Return the [X, Y] coordinate for the center point of the cell that contains the specified text.  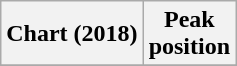
Chart (2018) [72, 34]
Peakposition [189, 34]
